Return the (X, Y) coordinate for the center point of the cell that contains the specified text.  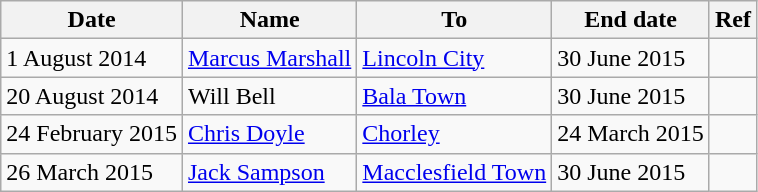
Ref (732, 20)
Bala Town (454, 96)
Chris Doyle (269, 134)
End date (631, 20)
Name (269, 20)
Marcus Marshall (269, 58)
Lincoln City (454, 58)
To (454, 20)
26 March 2015 (92, 172)
Date (92, 20)
1 August 2014 (92, 58)
Jack Sampson (269, 172)
Chorley (454, 134)
20 August 2014 (92, 96)
24 March 2015 (631, 134)
Macclesfield Town (454, 172)
24 February 2015 (92, 134)
Will Bell (269, 96)
